Determine the [x, y] coordinate at the center of the cell enclosing the given text.  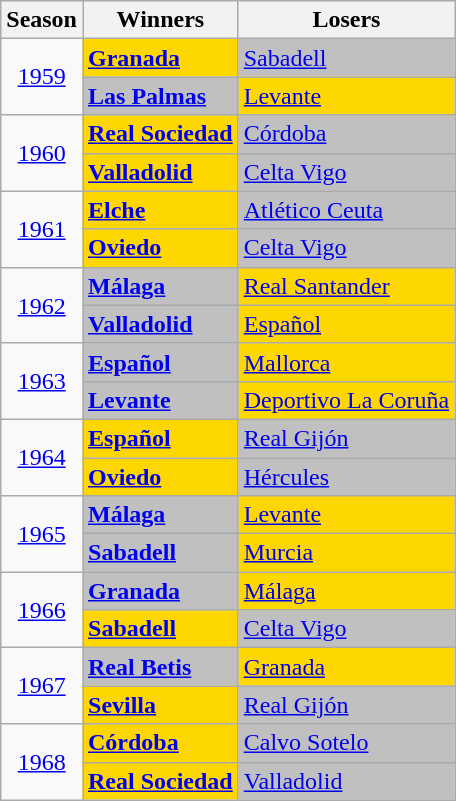
Atlético Ceuta [346, 210]
Winners [160, 20]
Real Betis [160, 667]
1968 [42, 762]
1963 [42, 381]
1965 [42, 534]
Deportivo La Coruña [346, 400]
1959 [42, 77]
Murcia [346, 553]
Real Santander [346, 286]
1964 [42, 457]
Hércules [346, 477]
1962 [42, 305]
Sevilla [160, 705]
Las Palmas [160, 96]
Losers [346, 20]
Mallorca [346, 362]
Season [42, 20]
Calvo Sotelo [346, 743]
Elche [160, 210]
1967 [42, 686]
1961 [42, 229]
1960 [42, 153]
1966 [42, 610]
